Extract the [x, y] coordinate from the center of the cell holding the provided text.  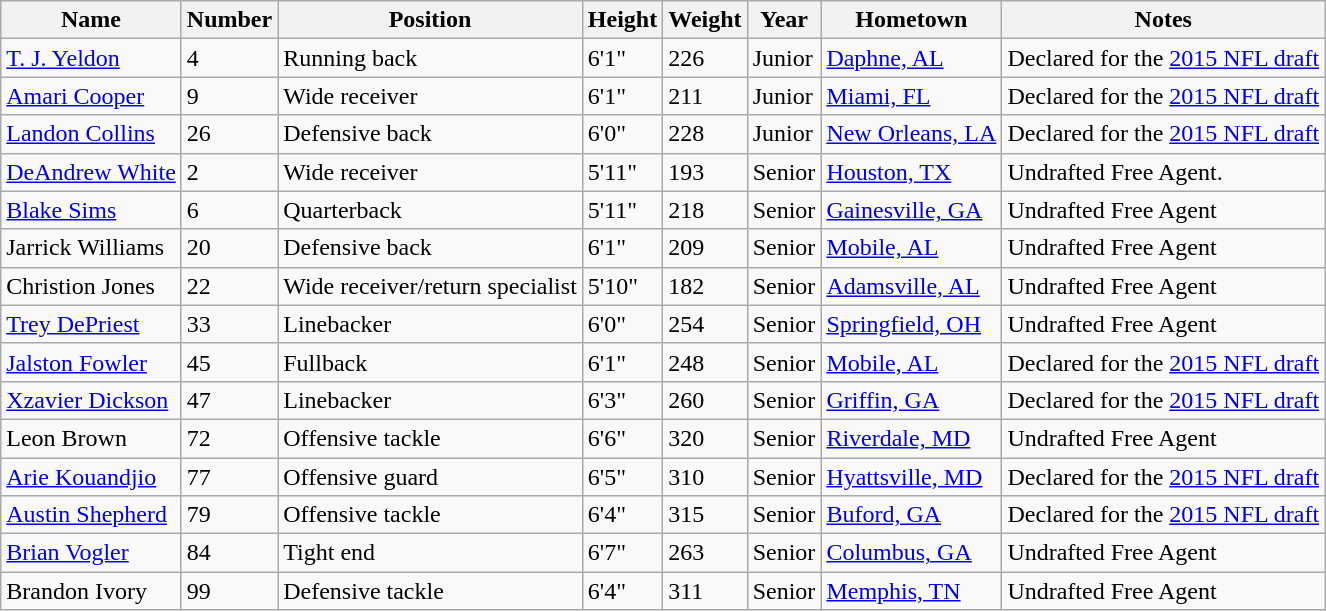
193 [705, 172]
Tight end [430, 553]
Leon Brown [92, 438]
Wide receiver/return specialist [430, 286]
Year [784, 20]
Fullback [430, 362]
Brian Vogler [92, 553]
Hyattsville, MD [912, 477]
DeAndrew White [92, 172]
Undrafted Free Agent. [1164, 172]
Brandon Ivory [92, 591]
Offensive guard [430, 477]
79 [229, 515]
182 [705, 286]
209 [705, 248]
315 [705, 515]
226 [705, 58]
New Orleans, LA [912, 134]
Number [229, 20]
Running back [430, 58]
45 [229, 362]
Riverdale, MD [912, 438]
22 [229, 286]
Name [92, 20]
Jalston Fowler [92, 362]
5'10" [622, 286]
Christion Jones [92, 286]
Adamsville, AL [912, 286]
6'7" [622, 553]
Position [430, 20]
260 [705, 400]
Height [622, 20]
Daphne, AL [912, 58]
4 [229, 58]
T. J. Yeldon [92, 58]
Griffin, GA [912, 400]
20 [229, 248]
228 [705, 134]
Quarterback [430, 210]
320 [705, 438]
Memphis, TN [912, 591]
Houston, TX [912, 172]
77 [229, 477]
Buford, GA [912, 515]
Xzavier Dickson [92, 400]
248 [705, 362]
84 [229, 553]
Defensive tackle [430, 591]
263 [705, 553]
6'5" [622, 477]
254 [705, 324]
Miami, FL [912, 96]
Columbus, GA [912, 553]
26 [229, 134]
Trey DePriest [92, 324]
99 [229, 591]
6 [229, 210]
Notes [1164, 20]
Landon Collins [92, 134]
Springfield, OH [912, 324]
6'3" [622, 400]
9 [229, 96]
72 [229, 438]
218 [705, 210]
6'6" [622, 438]
Jarrick Williams [92, 248]
47 [229, 400]
Gainesville, GA [912, 210]
2 [229, 172]
Weight [705, 20]
Austin Shepherd [92, 515]
Amari Cooper [92, 96]
311 [705, 591]
Hometown [912, 20]
211 [705, 96]
310 [705, 477]
33 [229, 324]
Arie Kouandjio [92, 477]
Blake Sims [92, 210]
